For the text-containing cell, return its midpoint in (X, Y) coordinate format. 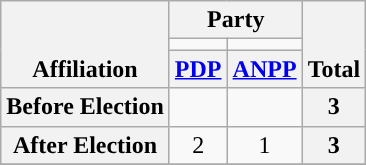
Total (334, 44)
1 (264, 145)
PDP (198, 69)
Party (236, 20)
After Election (86, 145)
Affiliation (86, 44)
2 (198, 145)
ANPP (264, 69)
Before Election (86, 107)
